Detect which cell encompasses the target text, then output its [x, y] center coordinate. 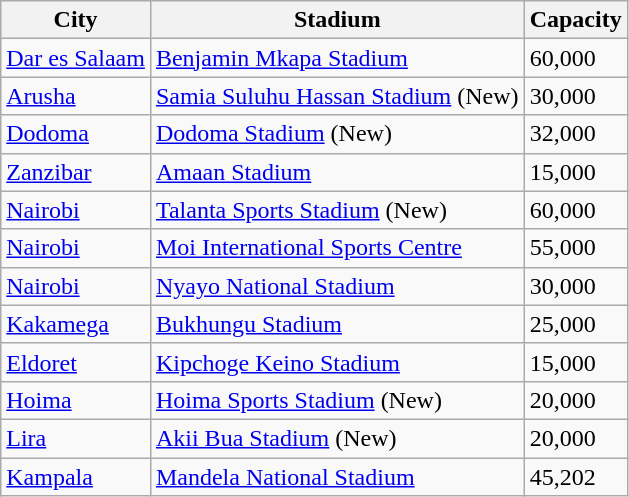
Hoima [76, 400]
Nyayo National Stadium [337, 286]
55,000 [576, 248]
City [76, 20]
Capacity [576, 20]
Dar es Salaam [76, 58]
Talanta Sports Stadium (New) [337, 210]
Samia Suluhu Hassan Stadium (New) [337, 96]
Moi International Sports Centre [337, 248]
Hoima Sports Stadium (New) [337, 400]
Lira [76, 438]
Bukhungu Stadium [337, 324]
Dodoma [76, 134]
Amaan Stadium [337, 172]
32,000 [576, 134]
45,202 [576, 477]
Kipchoge Keino Stadium [337, 362]
Eldoret [76, 362]
Stadium [337, 20]
Mandela National Stadium [337, 477]
Kakamega [76, 324]
Akii Bua Stadium (New) [337, 438]
Benjamin Mkapa Stadium [337, 58]
Zanzibar [76, 172]
Kampala [76, 477]
Dodoma Stadium (New) [337, 134]
25,000 [576, 324]
Arusha [76, 96]
